Provide the [X, Y] coordinate of the cell's center where the given text is located.  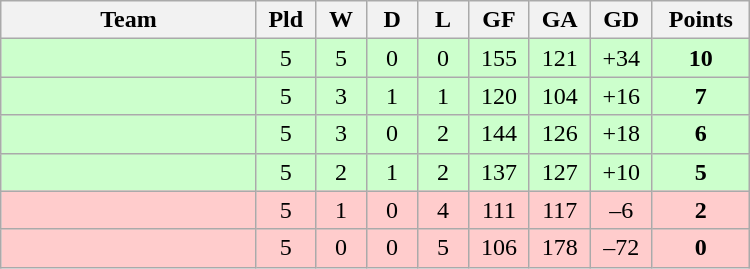
Points [700, 20]
104 [560, 96]
Team [128, 20]
121 [560, 58]
144 [500, 134]
4 [444, 210]
155 [500, 58]
+16 [621, 96]
+34 [621, 58]
W [340, 20]
127 [560, 172]
10 [700, 58]
106 [500, 248]
GF [500, 20]
117 [560, 210]
L [444, 20]
120 [500, 96]
7 [700, 96]
126 [560, 134]
111 [500, 210]
GD [621, 20]
+18 [621, 134]
–72 [621, 248]
137 [500, 172]
–6 [621, 210]
+10 [621, 172]
6 [700, 134]
Pld [286, 20]
D [392, 20]
178 [560, 248]
GA [560, 20]
